Pinpoint the cell where the given text exists, returning its (x, y) midpoint coordinate. 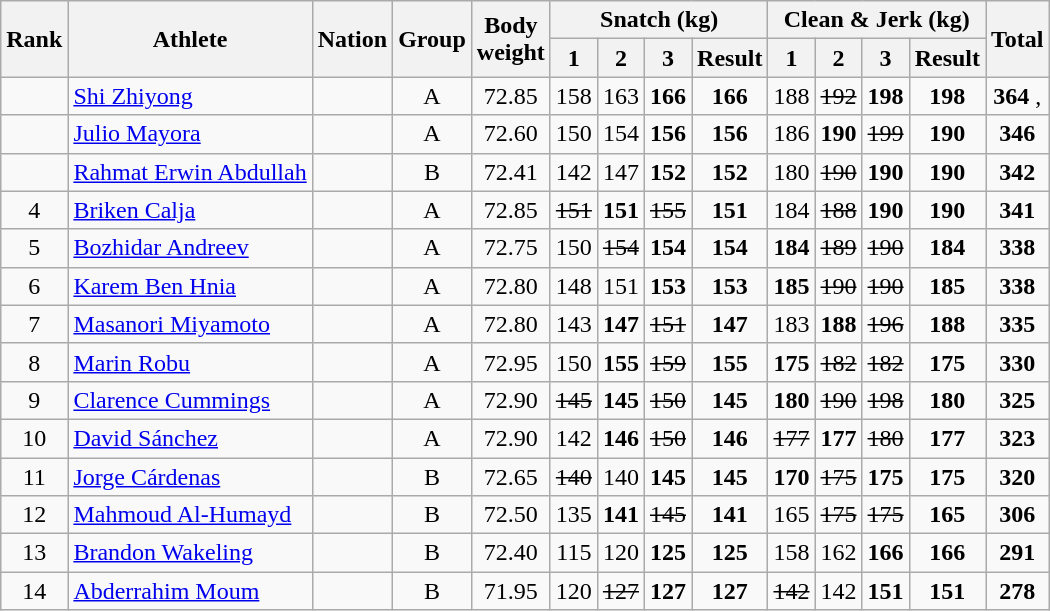
72.50 (510, 515)
Clean & Jerk (kg) (877, 20)
159 (668, 362)
Briken Calja (190, 210)
72.40 (510, 553)
306 (1018, 515)
72.95 (510, 362)
196 (886, 324)
72.75 (510, 248)
David Sánchez (190, 438)
13 (34, 553)
364 , (1018, 96)
325 (1018, 400)
Rahmat Erwin Abdullah (190, 172)
Masanori Miyamoto (190, 324)
Shi Zhiyong (190, 96)
135 (574, 515)
330 (1018, 362)
72.60 (510, 134)
4 (34, 210)
7 (34, 324)
148 (574, 286)
170 (792, 477)
189 (838, 248)
9 (34, 400)
323 (1018, 438)
278 (1018, 591)
Rank (34, 39)
Clarence Cummings (190, 400)
186 (792, 134)
199 (886, 134)
291 (1018, 553)
Brandon Wakeling (190, 553)
115 (574, 553)
Nation (352, 39)
183 (792, 324)
72.65 (510, 477)
162 (838, 553)
342 (1018, 172)
11 (34, 477)
14 (34, 591)
Bodyweight (510, 39)
Julio Mayora (190, 134)
Jorge Cárdenas (190, 477)
Athlete (190, 39)
346 (1018, 134)
192 (838, 96)
Mahmoud Al-Humayd (190, 515)
6 (34, 286)
Group (432, 39)
143 (574, 324)
12 (34, 515)
10 (34, 438)
335 (1018, 324)
71.95 (510, 591)
Total (1018, 39)
320 (1018, 477)
Karem Ben Hnia (190, 286)
Snatch (kg) (659, 20)
8 (34, 362)
341 (1018, 210)
5 (34, 248)
163 (620, 96)
Abderrahim Moum (190, 591)
Marin Robu (190, 362)
Bozhidar Andreev (190, 248)
72.41 (510, 172)
